Capture the cell that displays the provided text and extract its (x, y) central coordinate. 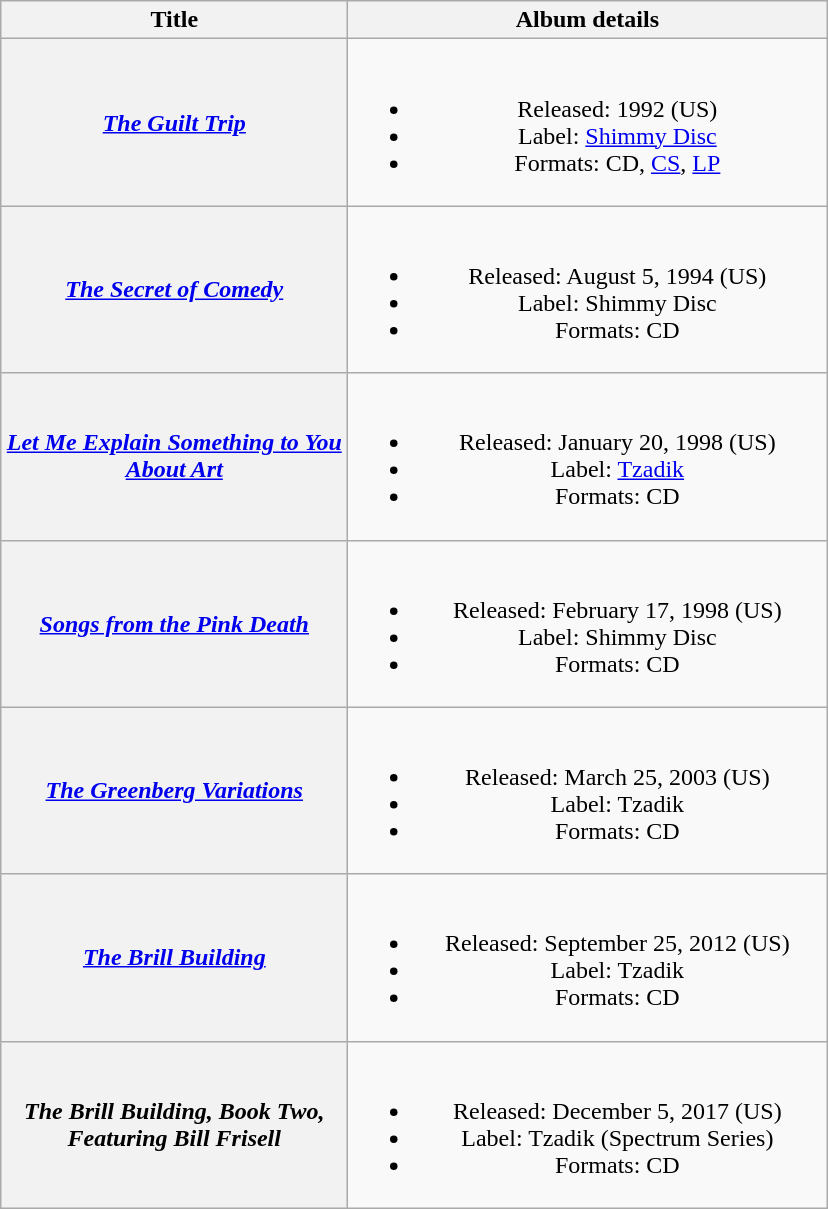
The Greenberg Variations (174, 790)
The Brill Building (174, 958)
Released: February 17, 1998 (US)Label: Shimmy DiscFormats: CD (588, 624)
Songs from the Pink Death (174, 624)
Album details (588, 20)
Released: 1992 (US)Label: Shimmy DiscFormats: CD, CS, LP (588, 122)
Title (174, 20)
Released: January 20, 1998 (US)Label: TzadikFormats: CD (588, 456)
Released: August 5, 1994 (US)Label: Shimmy DiscFormats: CD (588, 290)
Released: December 5, 2017 (US)Label: Tzadik (Spectrum Series)Formats: CD (588, 1124)
Released: September 25, 2012 (US)Label: TzadikFormats: CD (588, 958)
The Brill Building, Book Two, Featuring Bill Frisell (174, 1124)
Released: March 25, 2003 (US)Label: TzadikFormats: CD (588, 790)
Let Me Explain Something to You About Art (174, 456)
The Secret of Comedy (174, 290)
The Guilt Trip (174, 122)
